Return (X, Y) of the center of cell containing provided text 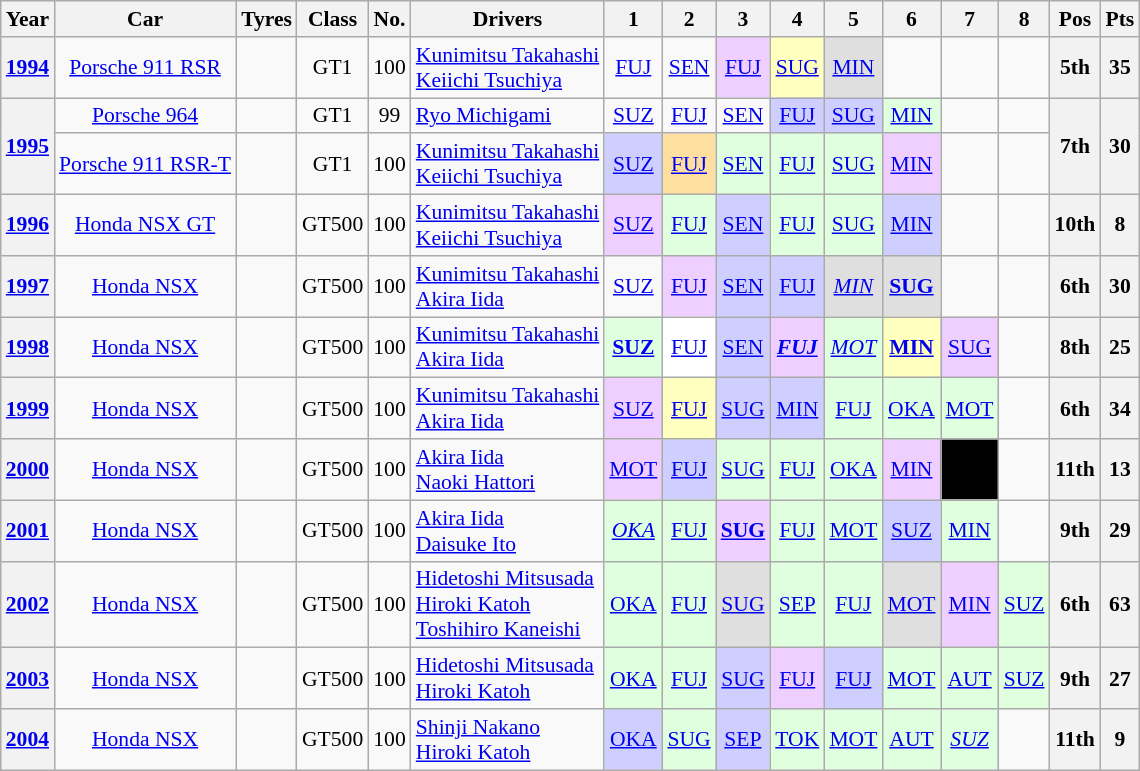
3 (744, 19)
10th (1076, 226)
Class (332, 19)
1995 (28, 146)
4 (797, 19)
7th (1076, 146)
34 (1120, 408)
7 (970, 19)
13 (1120, 470)
1996 (28, 226)
Porsche 911 RSR-T (145, 164)
5th (1076, 68)
9 (1120, 740)
2002 (28, 604)
Year (28, 19)
Honda NSX GT (145, 226)
Hidetoshi Mitsusada Hiroki Katoh Toshihiro Kaneishi (508, 604)
1997 (28, 286)
63 (1120, 604)
Tyres (266, 19)
Akira Iida Daisuke Ito (508, 530)
Ryo Michigami (508, 116)
2003 (28, 678)
1 (633, 19)
Porsche 911 RSR (145, 68)
Hidetoshi Mitsusada Hiroki Katoh (508, 678)
2004 (28, 740)
Pos (1076, 19)
Porsche 964 (145, 116)
1994 (28, 68)
1998 (28, 348)
25 (1120, 348)
Akira Iida Naoki Hattori (508, 470)
5 (853, 19)
2 (688, 19)
2000 (28, 470)
2001 (28, 530)
1999 (28, 408)
99 (390, 116)
27 (1120, 678)
Drivers (508, 19)
Pts (1120, 19)
No. (390, 19)
8th (1076, 348)
35 (1120, 68)
Car (145, 19)
29 (1120, 530)
Shinji Nakano Hiroki Katoh (508, 740)
6 (911, 19)
TOK (797, 740)
